Identify which cell holds the provided text, then report its (x, y) central coordinate. 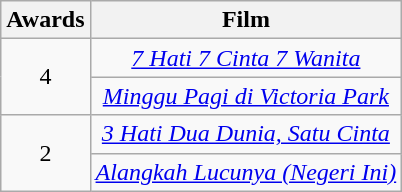
Awards (46, 20)
4 (46, 77)
Film (246, 20)
7 Hati 7 Cinta 7 Wanita (246, 58)
3 Hati Dua Dunia, Satu Cinta (246, 134)
Alangkah Lucunya (Negeri Ini) (246, 172)
Minggu Pagi di Victoria Park (246, 96)
2 (46, 153)
